Identify which cell holds the provided text, then report its (X, Y) central coordinate. 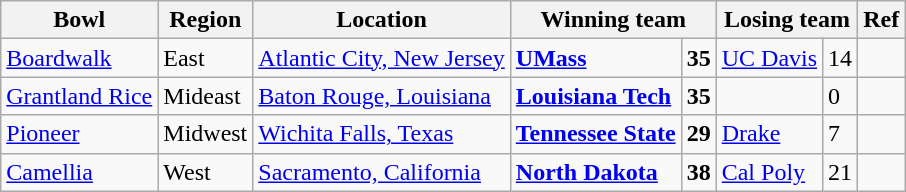
0 (840, 96)
Grantland Rice (80, 96)
North Dakota (596, 172)
Winning team (613, 20)
Louisiana Tech (596, 96)
UC Davis (769, 58)
7 (840, 134)
Ref (882, 20)
Mideast (206, 96)
29 (698, 134)
Atlantic City, New Jersey (382, 58)
Pioneer (80, 134)
Cal Poly (769, 172)
Bowl (80, 20)
Tennessee State (596, 134)
UMass (596, 58)
Location (382, 20)
Camellia (80, 172)
38 (698, 172)
Region (206, 20)
Sacramento, California (382, 172)
14 (840, 58)
East (206, 58)
Baton Rouge, Louisiana (382, 96)
West (206, 172)
Midwest (206, 134)
Boardwalk (80, 58)
Losing team (786, 20)
21 (840, 172)
Wichita Falls, Texas (382, 134)
Drake (769, 134)
